Return the (x, y) coordinate for the center point of the cell that contains the specified text.  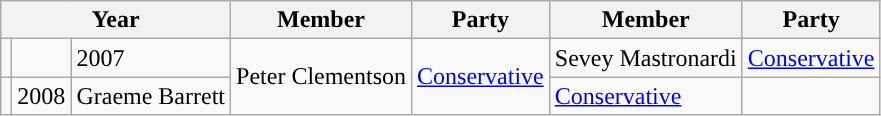
Sevey Mastronardi (646, 58)
2007 (151, 58)
Peter Clementson (322, 77)
Graeme Barrett (151, 96)
Year (116, 20)
2008 (42, 96)
